Return the (x, y) coordinate for the center point of the cell that contains the specified text.  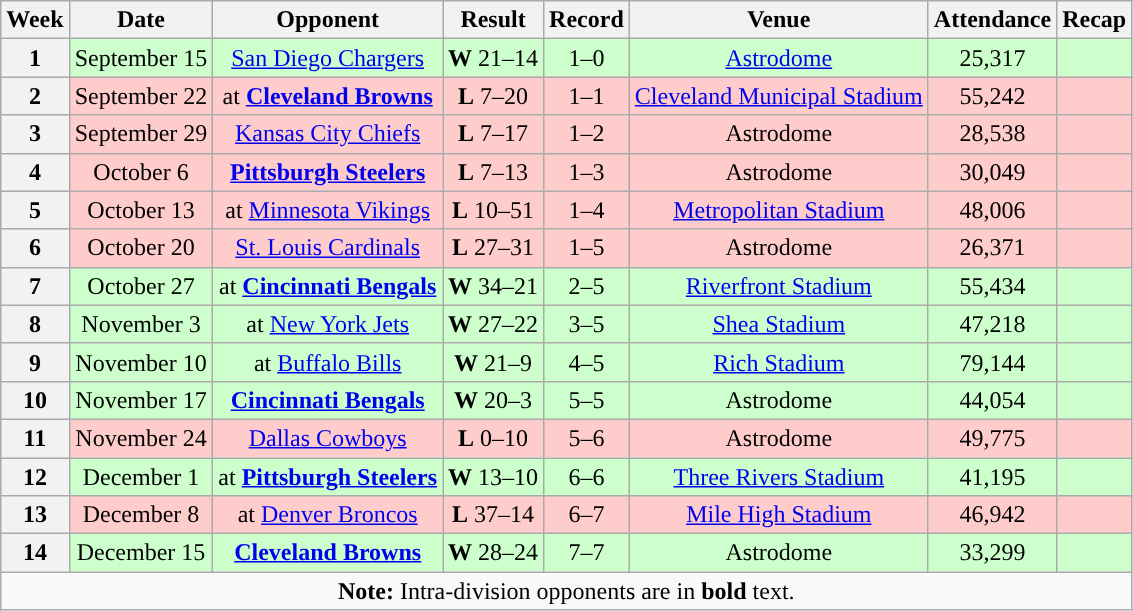
1–2 (587, 134)
November 24 (141, 438)
48,006 (992, 210)
W 21–9 (494, 362)
28,538 (992, 134)
W 20–3 (494, 400)
October 6 (141, 172)
5 (35, 210)
2–5 (587, 286)
Week (35, 20)
11 (35, 438)
Dallas Cowboys (328, 438)
L 7–20 (494, 96)
L 10–51 (494, 210)
October 27 (141, 286)
Kansas City Chiefs (328, 134)
September 29 (141, 134)
1 (35, 58)
6 (35, 248)
September 15 (141, 58)
46,942 (992, 515)
Cincinnati Bengals (328, 400)
at Pittsburgh Steelers (328, 477)
at Minnesota Vikings (328, 210)
at Denver Broncos (328, 515)
7 (35, 286)
W 27–22 (494, 324)
6–7 (587, 515)
30,049 (992, 172)
Recap (1094, 20)
Shea Stadium (778, 324)
L 7–13 (494, 172)
4 (35, 172)
4–5 (587, 362)
San Diego Chargers (328, 58)
November 3 (141, 324)
Mile High Stadium (778, 515)
Note: Intra-division opponents are in bold text. (566, 591)
Result (494, 20)
Pittsburgh Steelers (328, 172)
W 13–10 (494, 477)
13 (35, 515)
Date (141, 20)
25,317 (992, 58)
L 0–10 (494, 438)
at Buffalo Bills (328, 362)
November 17 (141, 400)
1–1 (587, 96)
Metropolitan Stadium (778, 210)
L 27–31 (494, 248)
1–5 (587, 248)
7–7 (587, 553)
Cleveland Municipal Stadium (778, 96)
at Cleveland Browns (328, 96)
December 8 (141, 515)
6–6 (587, 477)
Attendance (992, 20)
W 34–21 (494, 286)
8 (35, 324)
W 21–14 (494, 58)
9 (35, 362)
L 7–17 (494, 134)
5–5 (587, 400)
55,434 (992, 286)
Record (587, 20)
33,299 (992, 553)
October 13 (141, 210)
49,775 (992, 438)
L 37–14 (494, 515)
10 (35, 400)
2 (35, 96)
44,054 (992, 400)
Cleveland Browns (328, 553)
December 1 (141, 477)
December 15 (141, 553)
Rich Stadium (778, 362)
14 (35, 553)
at Cincinnati Bengals (328, 286)
Opponent (328, 20)
September 22 (141, 96)
Three Rivers Stadium (778, 477)
1–4 (587, 210)
at New York Jets (328, 324)
October 20 (141, 248)
Riverfront Stadium (778, 286)
41,195 (992, 477)
W 28–24 (494, 553)
5–6 (587, 438)
November 10 (141, 362)
1–3 (587, 172)
3–5 (587, 324)
79,144 (992, 362)
26,371 (992, 248)
Venue (778, 20)
12 (35, 477)
55,242 (992, 96)
47,218 (992, 324)
1–0 (587, 58)
St. Louis Cardinals (328, 248)
3 (35, 134)
